Capture the cell that displays the provided text and extract its [x, y] central coordinate. 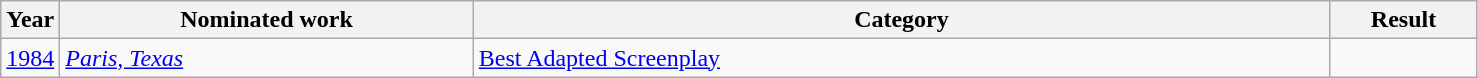
Paris, Texas [266, 58]
Best Adapted Screenplay [901, 58]
Category [901, 20]
1984 [30, 58]
Result [1404, 20]
Year [30, 20]
Nominated work [266, 20]
